Extract the (x, y) coordinate from the center of the cell holding the provided text.  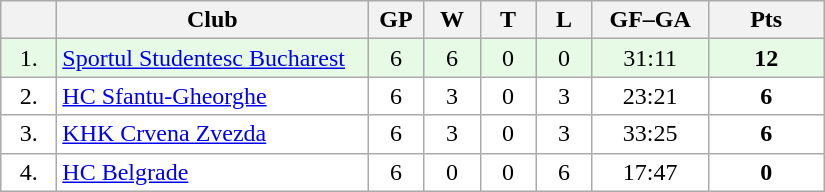
HC Sfantu-Gheorghe (212, 96)
3. (29, 134)
4. (29, 172)
GP (396, 20)
T (508, 20)
GF–GA (650, 20)
1. (29, 58)
2. (29, 96)
Sportul Studentesc Bucharest (212, 58)
12 (766, 58)
HC Belgrade (212, 172)
KHK Crvena Zvezda (212, 134)
17:47 (650, 172)
33:25 (650, 134)
L (564, 20)
Pts (766, 20)
W (452, 20)
Club (212, 20)
23:21 (650, 96)
31:11 (650, 58)
